Scan for the cell matching the given text and deliver its [X, Y] coordinate at center. 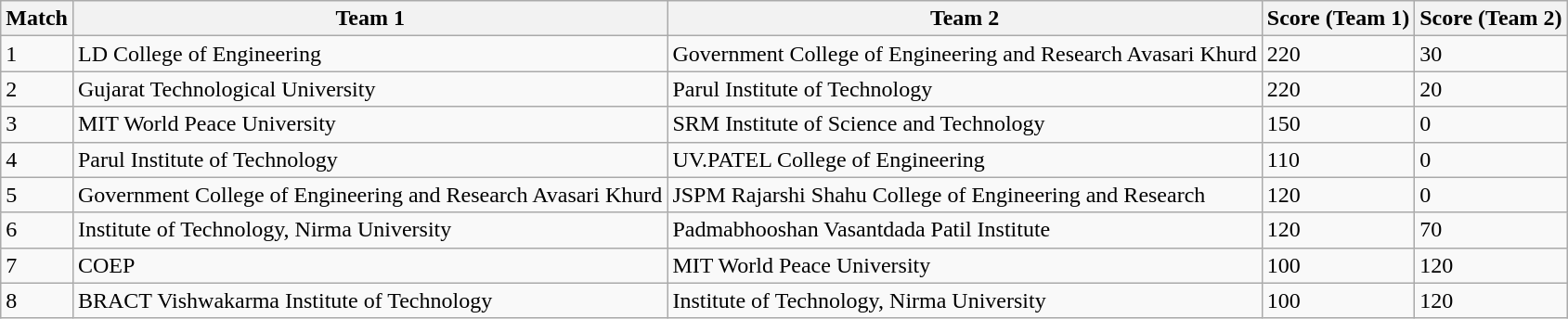
8 [37, 300]
5 [37, 195]
Match [37, 19]
BRACT Vishwakarma Institute of Technology [369, 300]
Padmabhooshan Vasantdada Patil Institute [965, 230]
Gujarat Technological University [369, 89]
Team 2 [965, 19]
20 [1491, 89]
30 [1491, 54]
UV.PATEL College of Engineering [965, 159]
110 [1338, 159]
Score (Team 2) [1491, 19]
70 [1491, 230]
6 [37, 230]
150 [1338, 124]
Score (Team 1) [1338, 19]
LD College of Engineering [369, 54]
COEP [369, 265]
JSPM Rajarshi Shahu College of Engineering and Research [965, 195]
Team 1 [369, 19]
2 [37, 89]
3 [37, 124]
SRM Institute of Science and Technology [965, 124]
1 [37, 54]
4 [37, 159]
7 [37, 265]
